From the cell containing the given text, extract its center point as (x, y) coordinate. 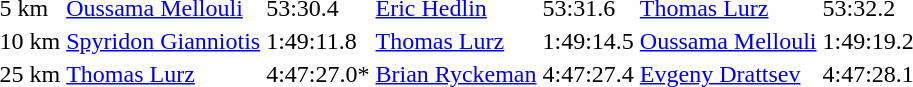
1:49:14.5 (588, 41)
Oussama Mellouli (728, 41)
1:49:11.8 (318, 41)
Spyridon Gianniotis (164, 41)
Thomas Lurz (456, 41)
